Provide the [x, y] coordinate of the cell's center where the given text is located.  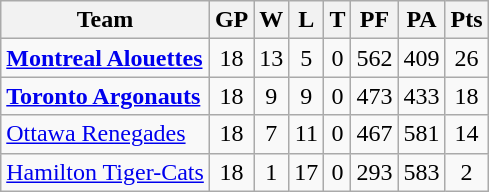
26 [466, 58]
PF [374, 20]
Montreal Alouettes [106, 58]
293 [374, 172]
409 [422, 58]
467 [374, 134]
433 [422, 96]
Toronto Argonauts [106, 96]
2 [466, 172]
GP [231, 20]
11 [306, 134]
PA [422, 20]
7 [272, 134]
1 [272, 172]
14 [466, 134]
Hamilton Tiger-Cats [106, 172]
L [306, 20]
T [338, 20]
13 [272, 58]
562 [374, 58]
5 [306, 58]
473 [374, 96]
W [272, 20]
Pts [466, 20]
581 [422, 134]
17 [306, 172]
583 [422, 172]
Ottawa Renegades [106, 134]
Team [106, 20]
